For the text-containing cell, return its midpoint in [X, Y] coordinate format. 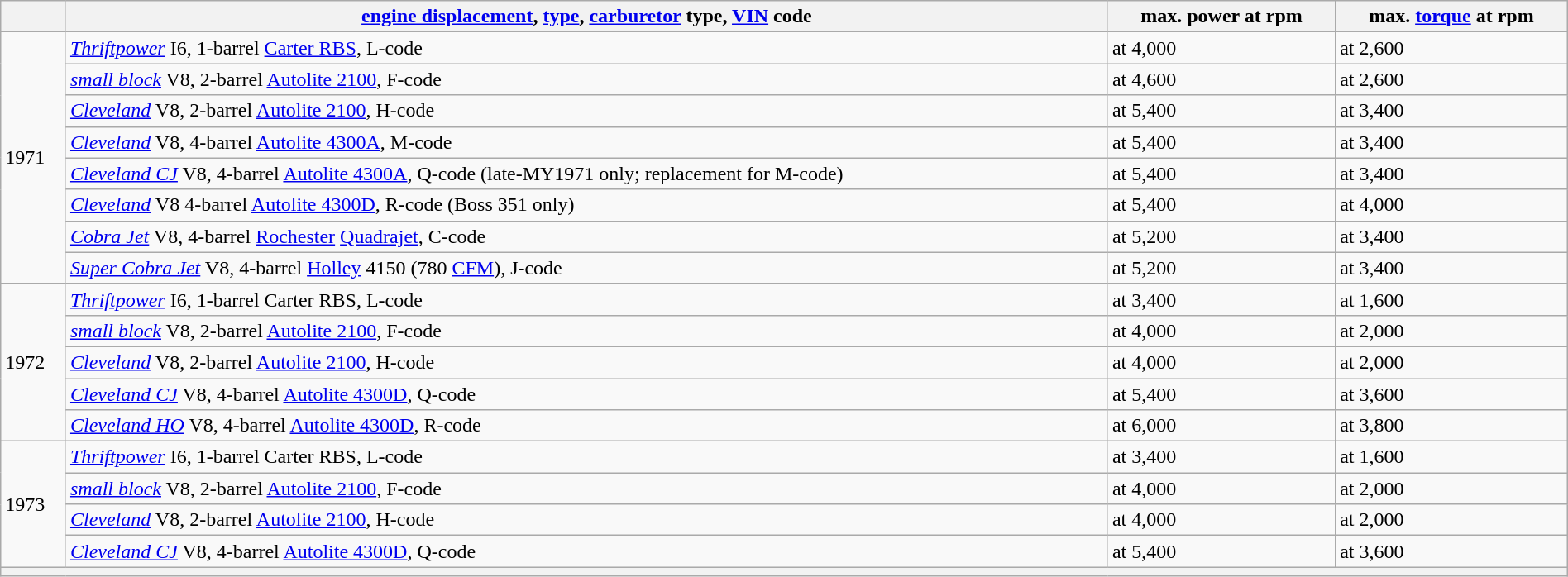
max. torque at rpm [1452, 17]
1971 [33, 158]
Cleveland CJ V8, 4-barrel Autolite 4300A, Q-code (late-MY1971 only; replacement for M-code) [586, 174]
Super Cobra Jet V8, 4-barrel Holley 4150 (780 CFM), J-code [586, 268]
1972 [33, 362]
at 6,000 [1221, 426]
at 4,600 [1221, 79]
Cobra Jet V8, 4-barrel Rochester Quadrajet, C-code [586, 236]
1973 [33, 504]
engine displacement, type, carburetor type, VIN code [586, 17]
Cleveland HO V8, 4-barrel Autolite 4300D, R-code [586, 426]
max. power at rpm [1221, 17]
at 3,800 [1452, 426]
Cleveland V8 4-barrel Autolite 4300D, R-code (Boss 351 only) [586, 205]
Cleveland V8, 4-barrel Autolite 4300A, M-code [586, 142]
